Locate the cell with the specified text and output its [X, Y] center coordinate. 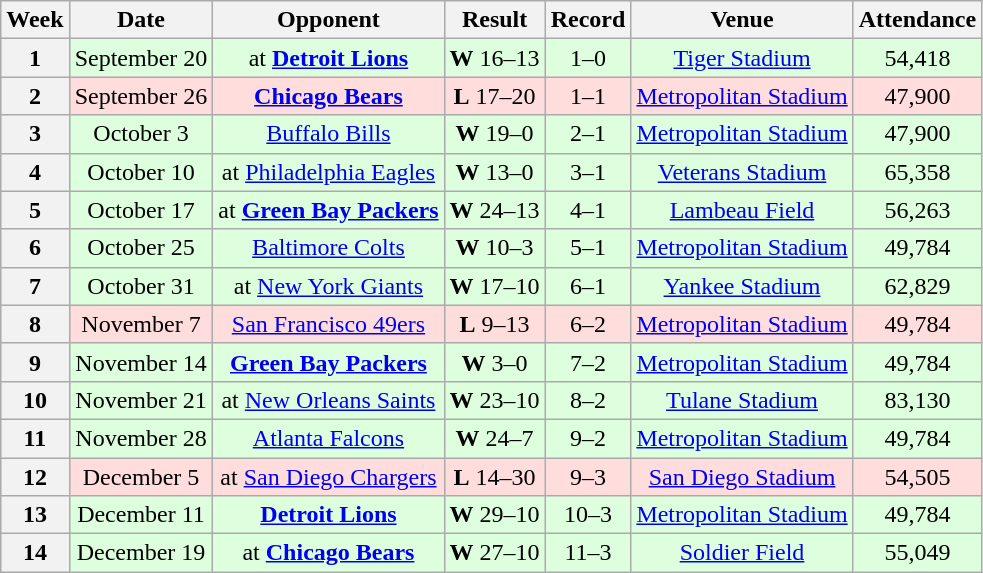
83,130 [917, 400]
W 29–10 [494, 515]
at Detroit Lions [328, 58]
December 5 [141, 477]
Soldier Field [742, 553]
Buffalo Bills [328, 134]
14 [35, 553]
October 10 [141, 172]
at New Orleans Saints [328, 400]
at Chicago Bears [328, 553]
9–3 [588, 477]
at Green Bay Packers [328, 210]
San Francisco 49ers [328, 324]
56,263 [917, 210]
3–1 [588, 172]
L 14–30 [494, 477]
W 3–0 [494, 362]
9 [35, 362]
11–3 [588, 553]
13 [35, 515]
6–1 [588, 286]
6–2 [588, 324]
October 3 [141, 134]
2–1 [588, 134]
7 [35, 286]
4–1 [588, 210]
65,358 [917, 172]
11 [35, 438]
Detroit Lions [328, 515]
Venue [742, 20]
1–0 [588, 58]
Chicago Bears [328, 96]
W 24–7 [494, 438]
7–2 [588, 362]
W 13–0 [494, 172]
Date [141, 20]
W 19–0 [494, 134]
Record [588, 20]
Atlanta Falcons [328, 438]
Tiger Stadium [742, 58]
at Philadelphia Eagles [328, 172]
8 [35, 324]
Result [494, 20]
54,505 [917, 477]
San Diego Stadium [742, 477]
W 17–10 [494, 286]
4 [35, 172]
W 23–10 [494, 400]
Lambeau Field [742, 210]
December 19 [141, 553]
December 11 [141, 515]
W 24–13 [494, 210]
W 27–10 [494, 553]
Yankee Stadium [742, 286]
1–1 [588, 96]
5 [35, 210]
November 7 [141, 324]
Veterans Stadium [742, 172]
54,418 [917, 58]
September 26 [141, 96]
Tulane Stadium [742, 400]
Baltimore Colts [328, 248]
10 [35, 400]
1 [35, 58]
10–3 [588, 515]
62,829 [917, 286]
8–2 [588, 400]
5–1 [588, 248]
at San Diego Chargers [328, 477]
9–2 [588, 438]
L 17–20 [494, 96]
November 21 [141, 400]
October 17 [141, 210]
55,049 [917, 553]
October 25 [141, 248]
at New York Giants [328, 286]
November 28 [141, 438]
3 [35, 134]
L 9–13 [494, 324]
October 31 [141, 286]
Week [35, 20]
12 [35, 477]
Attendance [917, 20]
2 [35, 96]
W 10–3 [494, 248]
W 16–13 [494, 58]
6 [35, 248]
Opponent [328, 20]
November 14 [141, 362]
Green Bay Packers [328, 362]
September 20 [141, 58]
